Provide the [x, y] coordinate of the cell's center where the given text is located.  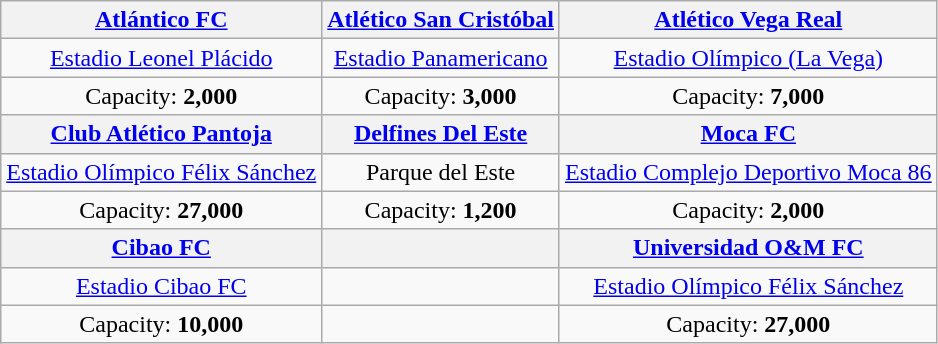
Universidad O&M FC [748, 248]
Delfines Del Este [441, 134]
Estadio Leonel Plácido [162, 58]
Estadio Panamericano [441, 58]
Parque del Este [441, 172]
Capacity: 10,000 [162, 324]
Estadio Cibao FC [162, 286]
Atlético San Cristóbal [441, 20]
Capacity: 3,000 [441, 96]
Cibao FC [162, 248]
Capacity: 7,000 [748, 96]
Atlántico FC [162, 20]
Estadio Olímpico (La Vega) [748, 58]
Estadio Complejo Deportivo Moca 86 [748, 172]
Club Atlético Pantoja [162, 134]
Atlético Vega Real [748, 20]
Moca FC [748, 134]
Capacity: 1,200 [441, 210]
